Search for the cell housing the specified text and yield its (X, Y) center coordinate. 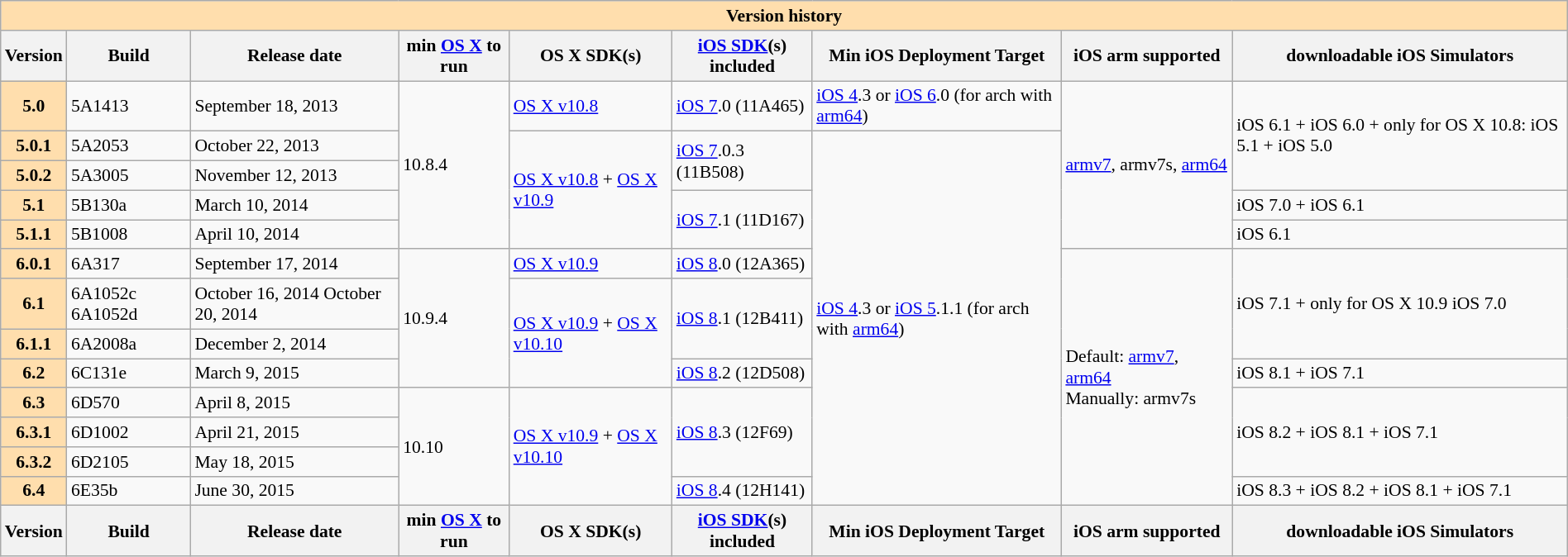
iOS 8.1 (12B411) (743, 319)
April 21, 2015 (294, 432)
iOS 6.1 + iOS 6.0 + only for OS X 10.8: iOS 5.1 + iOS 5.0 (1399, 136)
5B130a (129, 205)
iOS 7.1 (11D167) (743, 220)
5A3005 (129, 176)
iOS 8.1 + iOS 7.1 (1399, 374)
October 16, 2014 October 20, 2014 (294, 304)
6A2008a (129, 344)
April 10, 2014 (294, 235)
November 12, 2013 (294, 176)
6A317 (129, 264)
Default: armv7, arm64 Manually: armv7s (1146, 378)
iOS 8.3 (12F69) (743, 433)
5A1413 (129, 106)
September 17, 2014 (294, 264)
5.0.2 (34, 176)
5.0 (34, 106)
September 18, 2013 (294, 106)
6.0.1 (34, 264)
6.3 (34, 403)
6.3.1 (34, 432)
OS X v10.8 + OS X v10.9 (590, 190)
iOS 8.3 + iOS 8.2 + iOS 8.1 + iOS 7.1 (1399, 491)
5.1 (34, 205)
iOS 8.4 (12H141) (743, 491)
OS X v10.8 (590, 106)
6.1 (34, 304)
iOS 4.3 or iOS 6.0 (for arch with arm64) (936, 106)
iOS 7.0 + iOS 6.1 (1399, 205)
6C131e (129, 374)
June 30, 2015 (294, 491)
iOS 6.1 (1399, 235)
iOS 7.1 + only for OS X 10.9 iOS 7.0 (1399, 304)
iOS 8.2 (12D508) (743, 374)
iOS 4.3 or iOS 5.1.1 (for arch with arm64) (936, 319)
Version history (784, 16)
6.1.1 (34, 344)
OS X v10.9 (590, 264)
March 10, 2014 (294, 205)
iOS 8.0 (12A365) (743, 264)
5B1008 (129, 235)
armv7, armv7s, arm64 (1146, 165)
6.2 (34, 374)
5A2053 (129, 146)
March 9, 2015 (294, 374)
6D1002 (129, 432)
6D570 (129, 403)
6D2105 (129, 462)
10.10 (454, 447)
5.1.1 (34, 235)
iOS 8.2 + iOS 8.1 + iOS 7.1 (1399, 433)
10.8.4 (454, 165)
6.4 (34, 491)
6.3.2 (34, 462)
October 22, 2013 (294, 146)
December 2, 2014 (294, 344)
5.0.1 (34, 146)
6E35b (129, 491)
iOS 7.0 (11A465) (743, 106)
May 18, 2015 (294, 462)
iOS 7.0.3 (11B508) (743, 160)
6A1052c 6A1052d (129, 304)
April 8, 2015 (294, 403)
10.9.4 (454, 319)
